Pinpoint the cell where the given text exists, returning its [X, Y] midpoint coordinate. 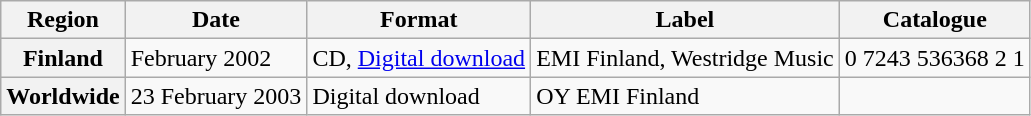
Label [686, 20]
Digital download [419, 96]
Region [63, 20]
Catalogue [934, 20]
23 February 2003 [216, 96]
EMI Finland, Westridge Music [686, 58]
Date [216, 20]
Worldwide [63, 96]
February 2002 [216, 58]
0 7243 536368 2 1 [934, 58]
Format [419, 20]
OY EMI Finland [686, 96]
CD, Digital download [419, 58]
Finland [63, 58]
